Identify which cell holds the provided text, then report its [X, Y] central coordinate. 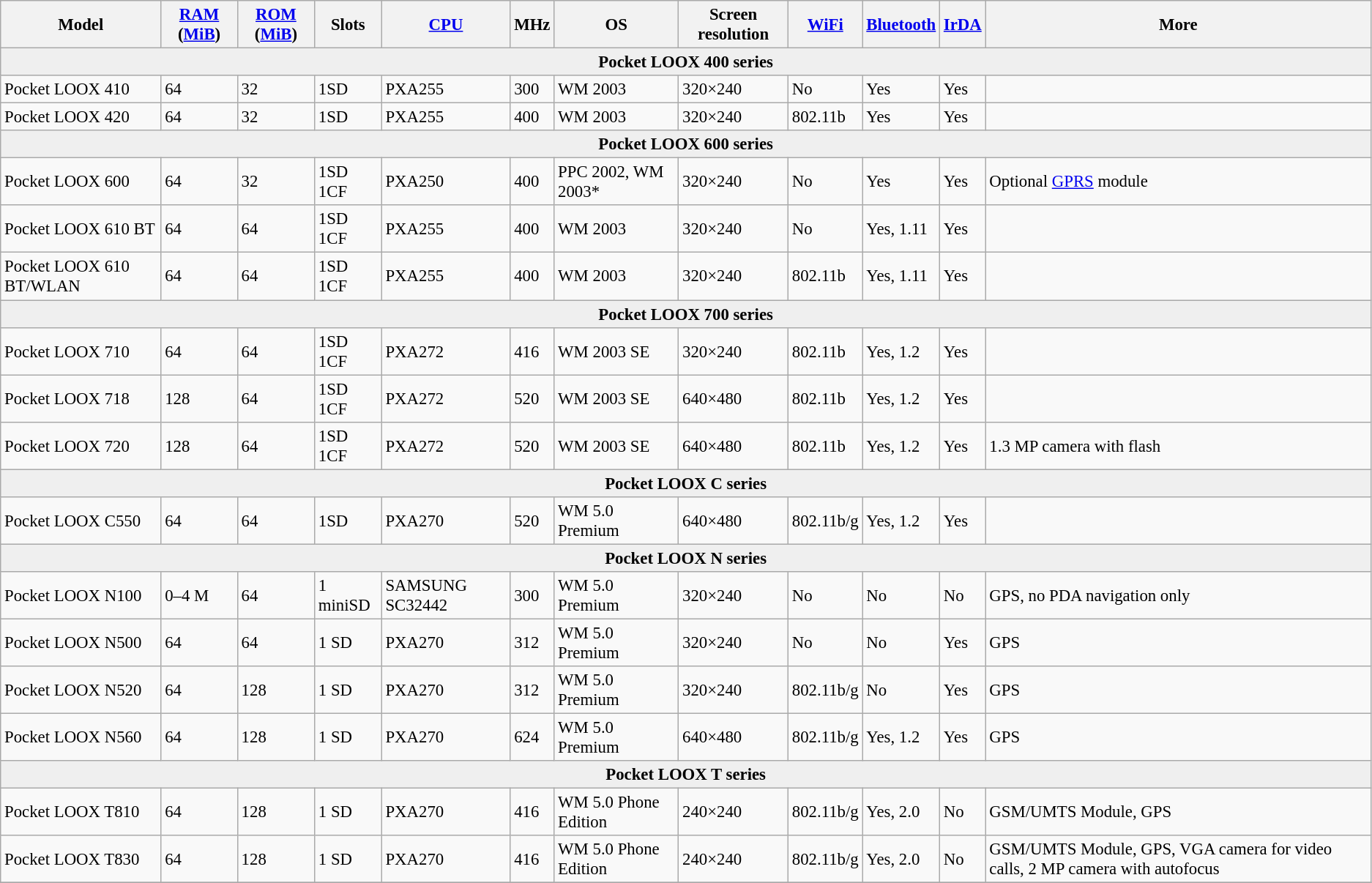
Model [81, 25]
Pocket LOOX N520 [81, 690]
Pocket LOOX N500 [81, 643]
Pocket LOOX 410 [81, 89]
PPC 2002, WM 2003* [616, 182]
Pocket LOOX N100 [81, 596]
Pocket LOOX 610 BT/WLAN [81, 277]
PXA250 [446, 182]
WiFi [826, 25]
SAMSUNG SC32442 [446, 596]
GSM/UMTS Module, GPS [1178, 813]
Pocket LOOX 720 [81, 445]
Pocket LOOX 600 [81, 182]
GSM/UMTS Module, GPS, VGA camera for video calls, 2 MP camera with autofocus [1178, 860]
Pocket LOOX 600 series [686, 144]
MHz [532, 25]
Pocket LOOX 610 BT [81, 228]
Bluetooth [901, 25]
RAM (MiB) [199, 25]
IrDA [963, 25]
1 miniSD [348, 596]
CPU [446, 25]
Pocket LOOX 400 series [686, 62]
Pocket LOOX N series [686, 558]
Pocket LOOX N560 [81, 738]
ROM (MiB) [275, 25]
Pocket LOOX C series [686, 483]
Pocket LOOX 718 [81, 398]
Pocket LOOX T series [686, 775]
624 [532, 738]
Pocket LOOX 420 [81, 117]
0–4 M [199, 596]
Pocket LOOX C550 [81, 521]
Pocket LOOX 710 [81, 351]
Screen resolution [734, 25]
GPS, no PDA navigation only [1178, 596]
OS [616, 25]
Pocket LOOX T810 [81, 813]
Pocket LOOX T830 [81, 860]
1.3 MP camera with flash [1178, 445]
Optional GPRS module [1178, 182]
Slots [348, 25]
More [1178, 25]
Pocket LOOX 700 series [686, 314]
